Extract the (x, y) coordinate from the center of the cell holding the provided text.  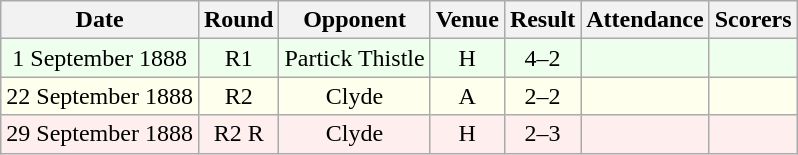
R1 (238, 58)
Attendance (645, 20)
4–2 (542, 58)
Round (238, 20)
29 September 1888 (100, 134)
Opponent (354, 20)
Venue (467, 20)
Date (100, 20)
Partick Thistle (354, 58)
1 September 1888 (100, 58)
22 September 1888 (100, 96)
Result (542, 20)
2–3 (542, 134)
R2 R (238, 134)
Scorers (753, 20)
A (467, 96)
R2 (238, 96)
2–2 (542, 96)
